Return the [X, Y] coordinate for the center point of the cell that contains the specified text.  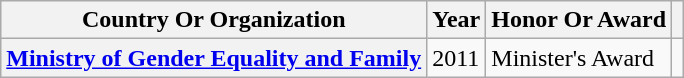
2011 [456, 58]
Ministry of Gender Equality and Family [214, 58]
Honor Or Award [579, 20]
Year [456, 20]
Minister's Award [579, 58]
Country Or Organization [214, 20]
